Output the (x, y) coordinate of the center of the cell containing the given text.  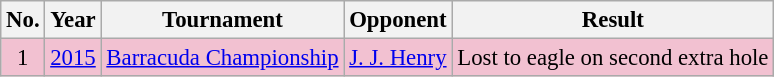
Lost to eagle on second extra hole (613, 58)
Year (73, 20)
Barracuda Championship (222, 58)
2015 (73, 58)
J. J. Henry (398, 58)
Opponent (398, 20)
Tournament (222, 20)
Result (613, 20)
No. (23, 20)
1 (23, 58)
